Determine the (x, y) coordinate at the center of the cell enclosing the given text.  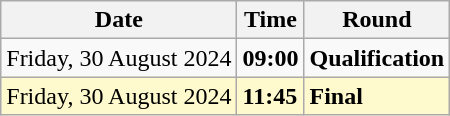
Time (270, 20)
Round (377, 20)
Final (377, 96)
11:45 (270, 96)
09:00 (270, 58)
Qualification (377, 58)
Date (119, 20)
